For the text-containing cell, return its midpoint in (x, y) coordinate format. 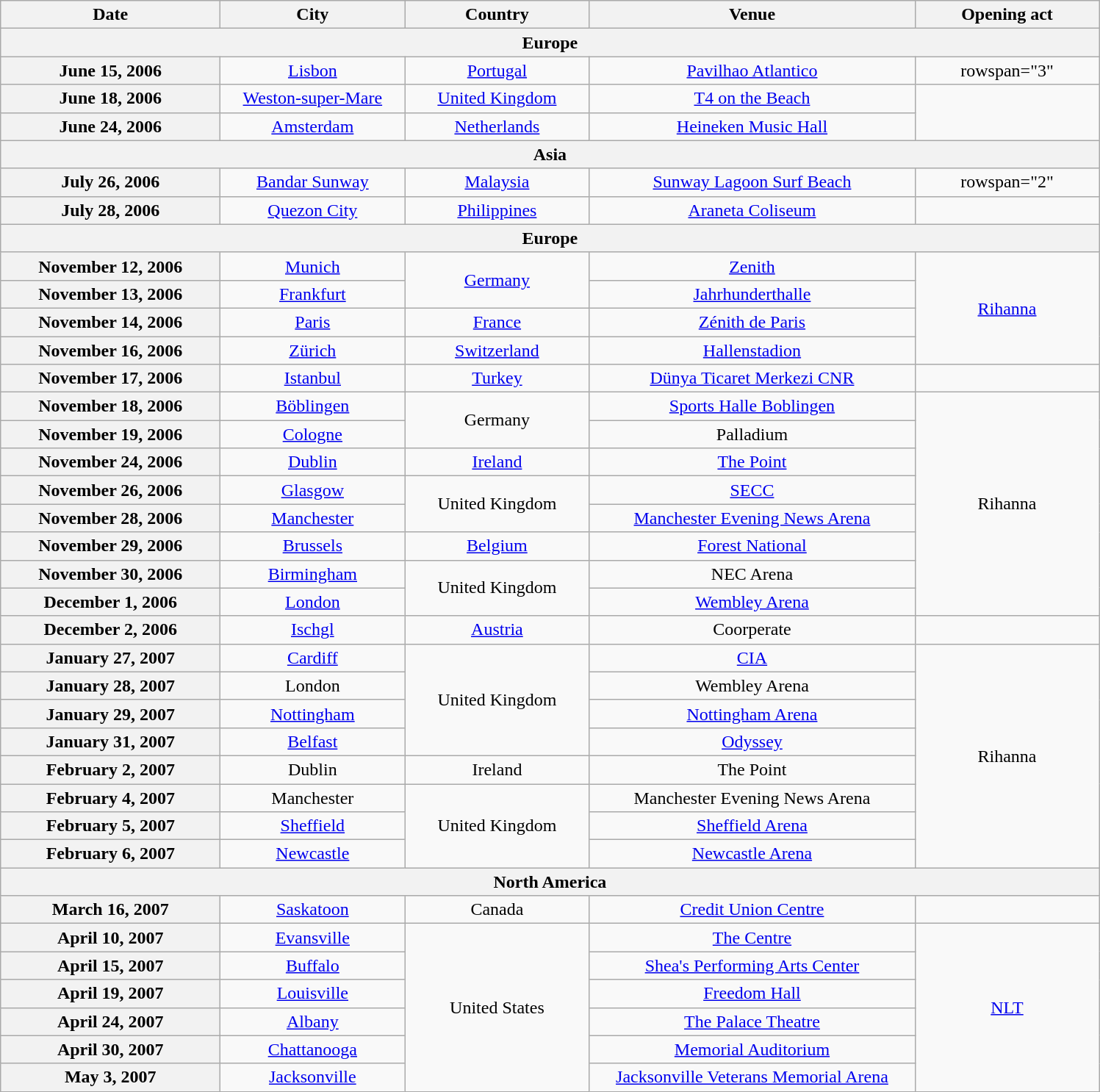
November 19, 2006 (110, 434)
Opening act (1007, 15)
France (497, 322)
Cardiff (313, 658)
March 16, 2007 (110, 910)
Newcastle Arena (752, 854)
Belfast (313, 741)
The Centre (752, 938)
Chattanooga (313, 1049)
Hallenstadion (752, 351)
June 18, 2006 (110, 98)
Memorial Auditorium (752, 1049)
January 31, 2007 (110, 741)
Credit Union Centre (752, 910)
April 10, 2007 (110, 938)
Nottingham Arena (752, 714)
Sheffield (313, 826)
November 16, 2006 (110, 351)
Zénith de Paris (752, 322)
Zenith (752, 266)
Country (497, 15)
rowspan="2" (1007, 182)
T4 on the Beach (752, 98)
Munich (313, 266)
June 15, 2006 (110, 71)
Jahrhunderthalle (752, 294)
Sheffield Arena (752, 826)
Forest National (752, 546)
Portugal (497, 71)
Dünya Ticaret Merkezi CNR (752, 378)
November 18, 2006 (110, 406)
July 26, 2006 (110, 182)
Ischgl (313, 630)
January 28, 2007 (110, 686)
Philippines (497, 210)
June 24, 2006 (110, 126)
November 26, 2006 (110, 490)
April 19, 2007 (110, 994)
November 28, 2006 (110, 518)
Palladium (752, 434)
Weston-super-Mare (313, 98)
November 30, 2006 (110, 574)
Amsterdam (313, 126)
Zürich (313, 351)
Shea's Performing Arts Center (752, 966)
Bandar Sunway (313, 182)
Malaysia (497, 182)
Saskatoon (313, 910)
Pavilhao Atlantico (752, 71)
Freedom Hall (752, 994)
Newcastle (313, 854)
SECC (752, 490)
NEC Arena (752, 574)
Frankfurt (313, 294)
Switzerland (497, 351)
Netherlands (497, 126)
Coorperate (752, 630)
November 17, 2006 (110, 378)
Buffalo (313, 966)
November 12, 2006 (110, 266)
rowspan="3" (1007, 71)
North America (550, 882)
December 2, 2006 (110, 630)
Evansville (313, 938)
Louisville (313, 994)
Quezon City (313, 210)
Turkey (497, 378)
Venue (752, 15)
Belgium (497, 546)
November 24, 2006 (110, 462)
City (313, 15)
November 14, 2006 (110, 322)
Canada (497, 910)
July 28, 2006 (110, 210)
Cologne (313, 434)
Sports Halle Boblingen (752, 406)
CIA (752, 658)
February 2, 2007 (110, 769)
Jacksonville Veterans Memorial Arena (752, 1077)
Paris (313, 322)
Albany (313, 1021)
Austria (497, 630)
United States (497, 1007)
April 24, 2007 (110, 1021)
Date (110, 15)
February 5, 2007 (110, 826)
Araneta Coliseum (752, 210)
November 13, 2006 (110, 294)
Brussels (313, 546)
The Palace Theatre (752, 1021)
Glasgow (313, 490)
December 1, 2006 (110, 602)
Jacksonville (313, 1077)
Istanbul (313, 378)
Böblingen (313, 406)
January 29, 2007 (110, 714)
Nottingham (313, 714)
November 29, 2006 (110, 546)
NLT (1007, 1007)
Birmingham (313, 574)
Asia (550, 154)
February 6, 2007 (110, 854)
January 27, 2007 (110, 658)
April 15, 2007 (110, 966)
May 3, 2007 (110, 1077)
Heineken Music Hall (752, 126)
Lisbon (313, 71)
Sunway Lagoon Surf Beach (752, 182)
April 30, 2007 (110, 1049)
February 4, 2007 (110, 797)
Odyssey (752, 741)
